Output the (x, y) coordinate of the center of the cell containing the given text.  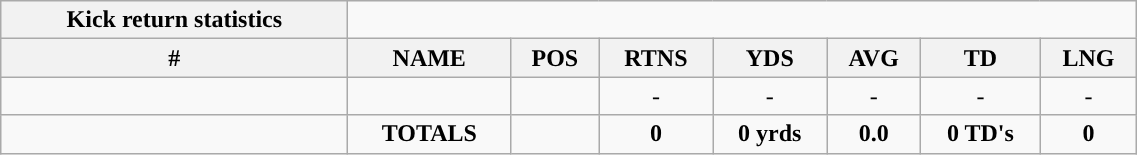
0 TD's (980, 134)
TD (980, 58)
LNG (1088, 58)
0 yrds (770, 134)
# (174, 58)
0.0 (874, 134)
NAME (430, 58)
RTNS (656, 58)
YDS (770, 58)
AVG (874, 58)
TOTALS (430, 134)
POS (555, 58)
Kick return statistics (174, 20)
